From the cell containing the given text, extract its center point as [x, y] coordinate. 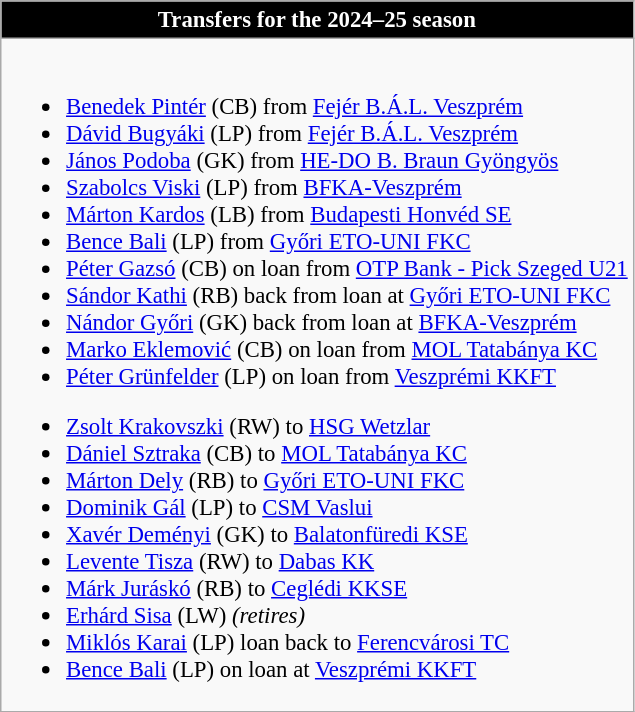
Transfers for the 2024–25 season [317, 20]
